Determine the [x, y] coordinate at the center of the cell enclosing the given text.  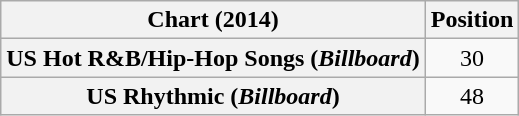
Chart (2014) [213, 20]
US Rhythmic (Billboard) [213, 96]
30 [472, 58]
US Hot R&B/Hip-Hop Songs (Billboard) [213, 58]
48 [472, 96]
Position [472, 20]
